Find where the given text appears and provide that cell's center as [X, Y] coordinate. 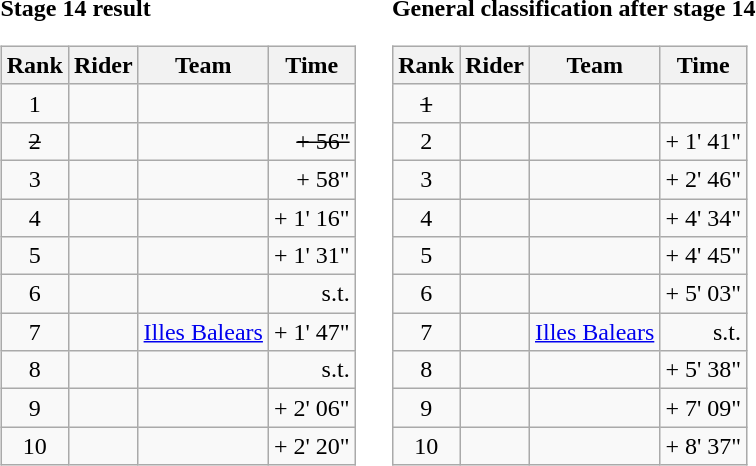
+ 7' 09" [704, 408]
+ 4' 34" [704, 217]
+ 2' 20" [312, 446]
+ 4' 45" [704, 256]
+ 2' 06" [312, 408]
+ 1' 47" [312, 332]
+ 58" [312, 179]
+ 1' 41" [704, 141]
+ 8' 37" [704, 446]
+ 56" [312, 141]
+ 1' 31" [312, 256]
+ 2' 46" [704, 179]
+ 1' 16" [312, 217]
+ 5' 38" [704, 370]
+ 5' 03" [704, 294]
